Return (X, Y) of the center of cell containing provided text 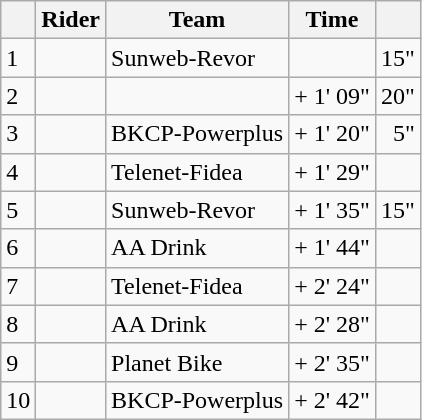
3 (18, 134)
1 (18, 58)
7 (18, 286)
2 (18, 96)
+ 1' 35" (332, 210)
10 (18, 400)
+ 2' 28" (332, 324)
+ 2' 42" (332, 400)
+ 1' 20" (332, 134)
5" (398, 134)
Time (332, 20)
5 (18, 210)
9 (18, 362)
Planet Bike (198, 362)
+ 1' 29" (332, 172)
+ 2' 35" (332, 362)
Rider (71, 20)
4 (18, 172)
+ 2' 24" (332, 286)
8 (18, 324)
6 (18, 248)
20" (398, 96)
+ 1' 09" (332, 96)
Team (198, 20)
+ 1' 44" (332, 248)
